Locate the cell with the specified text and output its (x, y) center coordinate. 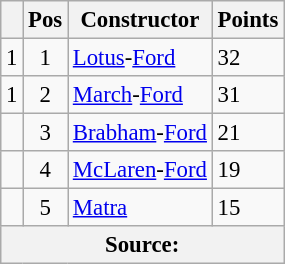
Brabham-Ford (140, 133)
2 (46, 95)
15 (248, 208)
3 (46, 133)
Matra (140, 208)
Points (248, 20)
19 (248, 170)
32 (248, 58)
31 (248, 95)
21 (248, 133)
March-Ford (140, 95)
Constructor (140, 20)
5 (46, 208)
Pos (46, 20)
McLaren-Ford (140, 170)
4 (46, 170)
Source: (142, 245)
Lotus-Ford (140, 58)
